Capture the cell that displays the provided text and extract its [X, Y] central coordinate. 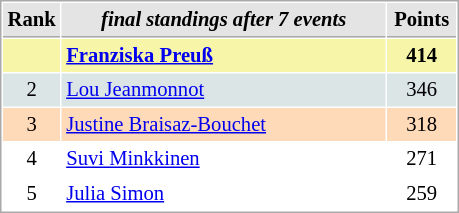
Lou Jeanmonnot [224, 90]
5 [32, 194]
Julia Simon [224, 194]
271 [422, 158]
3 [32, 124]
2 [32, 90]
4 [32, 158]
414 [422, 56]
Rank [32, 20]
346 [422, 90]
259 [422, 194]
Points [422, 20]
318 [422, 124]
final standings after 7 events [224, 20]
Franziska Preuß [224, 56]
Justine Braisaz-Bouchet [224, 124]
Suvi Minkkinen [224, 158]
